From the cell containing the given text, extract its center point as [X, Y] coordinate. 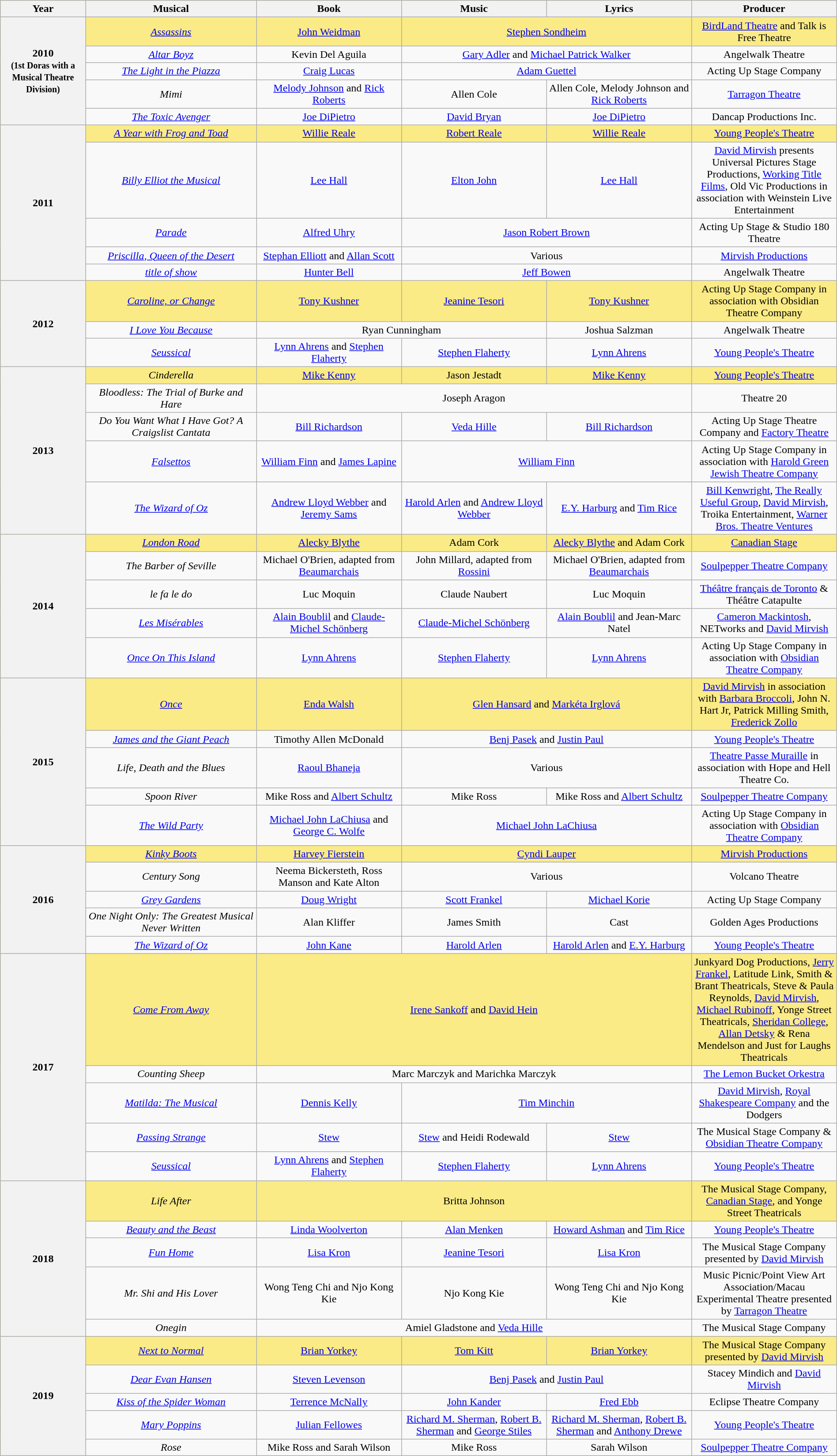
Priscilla, Queen of the Desert [171, 255]
Alan Menken [474, 1229]
Volcano Theatre [765, 877]
Mike Ross and Sarah Wilson [329, 1448]
Alain Boublil and Jean-Marc Natel [619, 623]
Cast [619, 922]
Steven Levenson [329, 1380]
Neema Bickersteth, Ross Manson and Kate Alton [329, 877]
Once [171, 704]
Jason Jestadt [474, 375]
Once On This Island [171, 658]
Britta Johnson [474, 1201]
2012 [43, 323]
Théâtre français de Toronto & Théâtre Catapulte [765, 594]
Mimi [171, 94]
Music Picnic/Point View Art Association/Macau Experimental Theatre presented by Tarragon Theatre [765, 1293]
Counting Sheep [171, 1074]
William Finn [547, 461]
Stephen Sondheim [547, 32]
Michael John LaChiusa and George C. Wolfe [329, 825]
Enda Walsh [329, 704]
Andrew Lloyd Webber and Jeremy Sams [329, 508]
Century Song [171, 877]
Julian Fellowes [329, 1425]
Grey Gardens [171, 900]
John Weidman [329, 32]
Matilda: The Musical [171, 1103]
BirdLand Theatre and Talk is Free Theatre [765, 32]
Golden Ages Productions [765, 922]
Jason Robert Brown [547, 232]
Irene Sankoff and David Hein [474, 1010]
Life, Death and the Blues [171, 768]
Njo Kong Kie [474, 1293]
Alecky Blythe and Adam Cork [619, 543]
Dear Evan Hansen [171, 1380]
A Year with Frog and Toad [171, 133]
E.Y. Harburg and Tim Rice [619, 508]
Hunter Bell [329, 272]
The Light in the Piazza [171, 71]
William Finn and James Lapine [329, 461]
Allen Cole, Melody Johnson and Rick Roberts [619, 94]
Do You Want What I Have Got? A Craigslist Cantata [171, 427]
Cinderella [171, 375]
Stew and Heidi Rodewald [474, 1138]
John Kane [329, 945]
I Love You Because [171, 330]
Alan Kliffer [329, 922]
Billy Elliot the Musical [171, 180]
Mary Poppins [171, 1425]
Doug Wright [329, 900]
Alecky Blythe [329, 543]
2019 [43, 1396]
John Kander [474, 1402]
Assassins [171, 32]
Amiel Gladstone and Veda Hille [474, 1327]
Richard M. Sherman, Robert B. Sherman and George Stiles [474, 1425]
Claude Naubert [474, 594]
2017 [43, 1067]
Life After [171, 1201]
Stephan Elliott and Allan Scott [329, 255]
Year [43, 9]
Sarah Wilson [619, 1448]
The Toxic Avenger [171, 117]
James and the Giant Peach [171, 739]
Music [474, 9]
Adam Guettel [547, 71]
Glen Hansard and Markéta Irglová [547, 704]
2014 [43, 606]
Dancap Productions Inc. [765, 117]
Howard Ashman and Tim Rice [619, 1229]
The Wild Party [171, 825]
Richard M. Sherman, Robert B. Sherman and Anthony Drewe [619, 1425]
Harold Arlen and E.Y. Harburg [619, 945]
Melody Johnson and Rick Roberts [329, 94]
Veda Hille [474, 427]
Altar Boyz [171, 54]
Caroline, or Change [171, 301]
David Mirvish in association with Barbara Broccoli, John N. Hart Jr, Patrick Milling Smith, Frederick Zollo [765, 704]
Mr. Shi and His Lover [171, 1293]
Tarragon Theatre [765, 94]
Beauty and the Beast [171, 1229]
Linda Woolverton [329, 1229]
2016 [43, 900]
Next to Normal [171, 1350]
Ryan Cunningham [402, 330]
Kevin Del Aguila [329, 54]
James Smith [474, 922]
Michael Korie [619, 900]
Canadian Stage [765, 543]
Les Misérables [171, 623]
Harvey Fierstein [329, 854]
Spoon River [171, 796]
Joseph Aragon [474, 398]
Musical [171, 9]
Stacey Mindich and David Mirvish [765, 1380]
Adam Cork [474, 543]
Acting Up Stage & Studio 180 Theatre [765, 232]
Gary Adler and Michael Patrick Walker [547, 54]
Jeff Bowen [547, 272]
Tim Minchin [547, 1103]
Come From Away [171, 1010]
Robert Reale [474, 133]
Alfred Uhry [329, 232]
Michael John LaChiusa [547, 825]
One Night Only: The Greatest Musical Never Written [171, 922]
Joshua Salzman [619, 330]
John Millard, adapted from Rossini [474, 565]
Kiss of the Spider Woman [171, 1402]
The Musical Stage Company, Canadian Stage, and Yonge Street Theatricals [765, 1201]
Passing Strange [171, 1138]
Claude-Michel Schönberg [474, 623]
Parade [171, 232]
Craig Lucas [329, 71]
Raoul Bhaneja [329, 768]
2011 [43, 203]
Producer [765, 9]
Harold Arlen and Andrew Lloyd Webber [474, 508]
The Lemon Bucket Orkestra [765, 1074]
Theatre 20 [765, 398]
Rose [171, 1448]
2015 [43, 761]
London Road [171, 543]
Lyrics [619, 9]
Timothy Allen McDonald [329, 739]
The Musical Stage Company [765, 1327]
David Mirvish, Royal Shakespeare Company and the Dodgers [765, 1103]
Alain Boublil and Claude-Michel Schönberg [329, 623]
The Musical Stage Company & Obsidian Theatre Company [765, 1138]
Terrence McNally [329, 1402]
2013 [43, 450]
Theatre Passe Muraille in association with Hope and Hell Theatre Co. [765, 768]
Fred Ebb [619, 1402]
Scott Frankel [474, 900]
Elton John [474, 180]
Book [329, 9]
Dennis Kelly [329, 1103]
Cyndi Lauper [547, 854]
Allen Cole [474, 94]
The Barber of Seville [171, 565]
Acting Up Stage Company in association with Harold Green Jewish Theatre Company [765, 461]
le fa le do [171, 594]
Kinky Boots [171, 854]
Bloodless: The Trial of Burke and Hare [171, 398]
David Bryan [474, 117]
Tom Kitt [474, 1350]
Marc Marczyk and Marichka Marczyk [474, 1074]
Bill Kenwright, The Really Useful Group, David Mirvish, Troika Entertainment, Warner Bros. Theatre Ventures [765, 508]
Cameron Mackintosh, NETworks and David Mirvish [765, 623]
Onegin [171, 1327]
Acting Up Stage Theatre Company and Factory Theatre [765, 427]
title of show [171, 272]
2010(1st Doras with a Musical Theatre Division) [43, 71]
2018 [43, 1258]
Fun Home [171, 1252]
Falsettos [171, 461]
Harold Arlen [474, 945]
Eclipse Theatre Company [765, 1402]
